Locate the cell with the specified text and output its (X, Y) center coordinate. 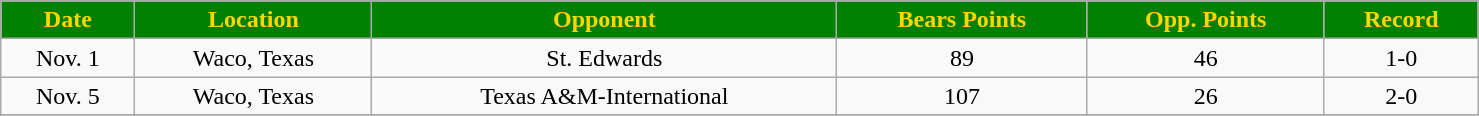
89 (962, 58)
2-0 (1401, 96)
1-0 (1401, 58)
26 (1206, 96)
Location (254, 20)
Bears Points (962, 20)
107 (962, 96)
Nov. 5 (68, 96)
Date (68, 20)
Opp. Points (1206, 20)
46 (1206, 58)
Texas A&M-International (604, 96)
St. Edwards (604, 58)
Record (1401, 20)
Nov. 1 (68, 58)
Opponent (604, 20)
